Find where the given text appears and provide that cell's center as (X, Y) coordinate. 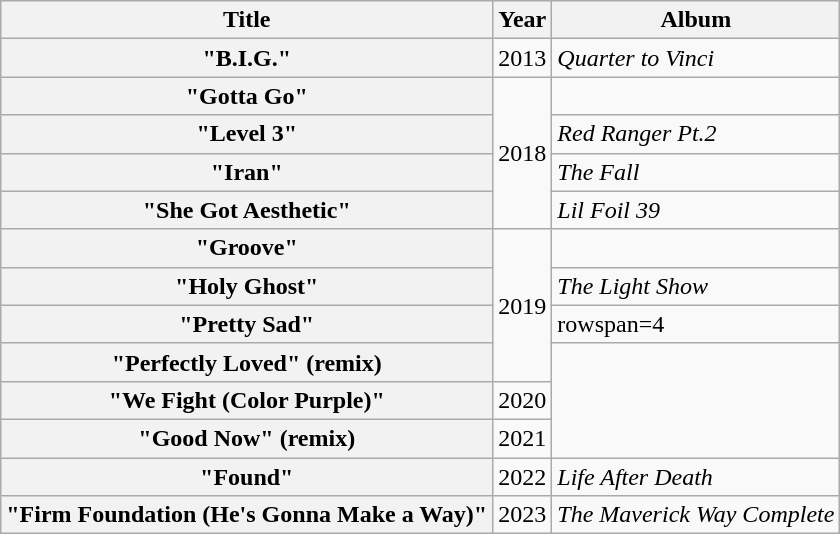
Life After Death (696, 477)
2018 (522, 153)
"We Fight (Color Purple)" (247, 400)
Title (247, 20)
Album (696, 20)
rowspan=4 (696, 324)
Year (522, 20)
2013 (522, 58)
2020 (522, 400)
"Gotta Go" (247, 96)
"Perfectly Loved" (remix) (247, 362)
Red Ranger Pt.2 (696, 134)
"She Got Aesthetic" (247, 210)
"Found" (247, 477)
Quarter to Vinci (696, 58)
The Fall (696, 172)
"Pretty Sad" (247, 324)
"Groove" (247, 248)
"B.I.G." (247, 58)
The Light Show (696, 286)
2022 (522, 477)
"Holy Ghost" (247, 286)
2023 (522, 515)
Lil Foil 39 (696, 210)
"Good Now" (remix) (247, 438)
"Iran" (247, 172)
"Level 3" (247, 134)
"Firm Foundation (He's Gonna Make a Way)" (247, 515)
2019 (522, 305)
The Maverick Way Complete (696, 515)
2021 (522, 438)
